Extract the [x, y] coordinate from the center of the cell holding the provided text.  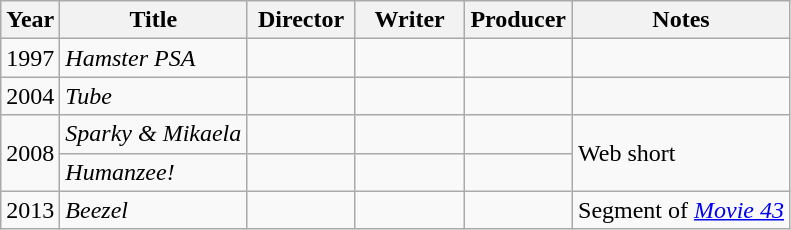
Year [30, 20]
2004 [30, 96]
Notes [682, 20]
2008 [30, 153]
2013 [30, 210]
Hamster PSA [154, 58]
Tube [154, 96]
Beezel [154, 210]
1997 [30, 58]
Writer [410, 20]
Title [154, 20]
Director [302, 20]
Sparky & Mikaela [154, 134]
Segment of Movie 43 [682, 210]
Humanzee! [154, 172]
Web short [682, 153]
Producer [518, 20]
